Detect which cell encompasses the target text, then output its [X, Y] center coordinate. 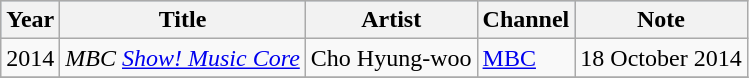
18 October 2014 [661, 58]
Artist [391, 20]
Channel [526, 20]
MBC [526, 58]
Year [30, 20]
2014 [30, 58]
Title [183, 20]
Cho Hyung-woo [391, 58]
MBC Show! Music Core [183, 58]
Note [661, 20]
